Search for the cell housing the specified text and yield its (X, Y) center coordinate. 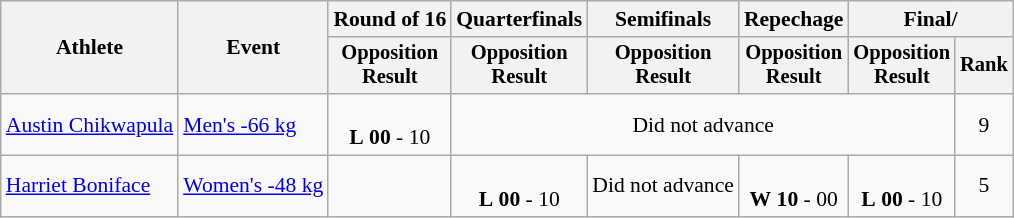
W 10 - 00 (794, 186)
Rank (984, 66)
Event (253, 48)
Men's -66 kg (253, 124)
Quarterfinals (519, 19)
Semifinals (663, 19)
Round of 16 (390, 19)
5 (984, 186)
Repechage (794, 19)
Athlete (90, 48)
Final/ (931, 19)
Austin Chikwapula (90, 124)
Women's -48 kg (253, 186)
Harriet Boniface (90, 186)
9 (984, 124)
